Output the (X, Y) coordinate of the center of the cell containing the given text.  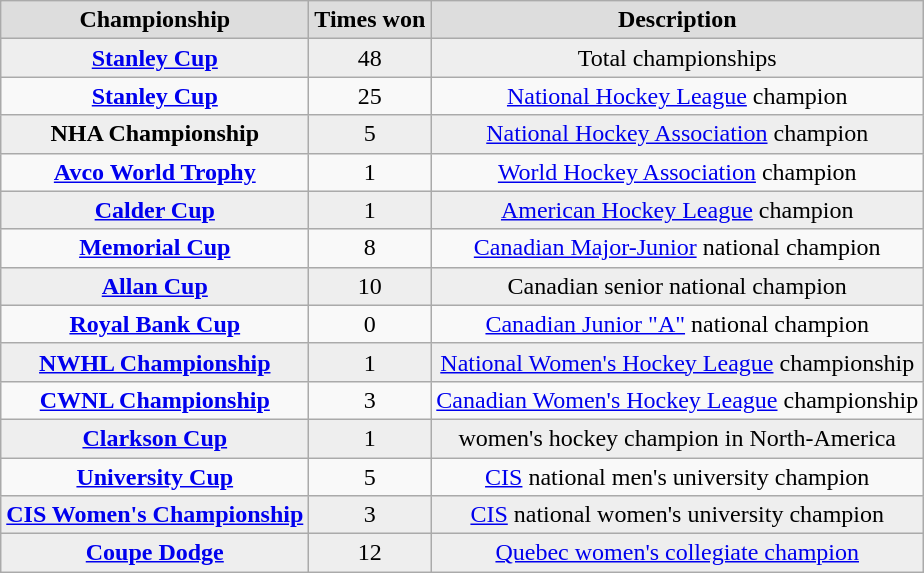
0 (370, 324)
Times won (370, 20)
Royal Bank Cup (155, 324)
NHA Championship (155, 134)
CIS national men's university champion (678, 477)
Memorial Cup (155, 248)
National Hockey Association champion (678, 134)
Canadian Junior "A" national champion (678, 324)
Canadian Major-Junior national champion (678, 248)
Avco World Trophy (155, 172)
Total championships (678, 58)
Coupe Dodge (155, 553)
Canadian Women's Hockey League championship (678, 400)
CIS Women's Championship (155, 515)
Quebec women's collegiate champion (678, 553)
CWNL Championship (155, 400)
CIS national women's university champion (678, 515)
Canadian senior national champion (678, 286)
Calder Cup (155, 210)
12 (370, 553)
World Hockey Association champion (678, 172)
University Cup (155, 477)
Clarkson Cup (155, 438)
NWHL Championship (155, 362)
National Hockey League champion (678, 96)
8 (370, 248)
48 (370, 58)
25 (370, 96)
American Hockey League champion (678, 210)
National Women's Hockey League championship (678, 362)
10 (370, 286)
Description (678, 20)
women's hockey champion in North-America (678, 438)
Championship (155, 20)
Allan Cup (155, 286)
